Search for the cell housing the specified text and yield its (X, Y) center coordinate. 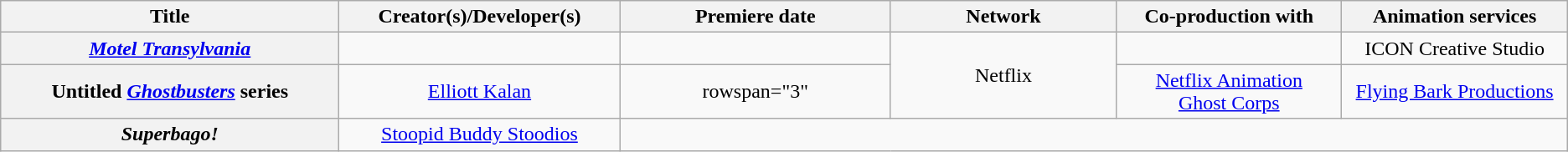
Network (1003, 17)
Netflix (1003, 75)
Elliott Kalan (479, 92)
Stoopid Buddy Stoodios (479, 134)
ICON Creative Studio (1454, 48)
Premiere date (756, 17)
Animation services (1454, 17)
Untitled Ghostbusters series (170, 92)
Netflix AnimationGhost Corps (1230, 92)
Flying Bark Productions (1454, 92)
rowspan="3" (756, 92)
Creator(s)/Developer(s) (479, 17)
Co-production with (1230, 17)
Motel Transylvania (170, 48)
Superbago! (170, 134)
Title (170, 17)
